Capture the cell that displays the provided text and extract its (x, y) central coordinate. 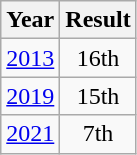
15th (98, 96)
16th (98, 58)
2021 (30, 134)
2013 (30, 58)
7th (98, 134)
Result (98, 20)
Year (30, 20)
2019 (30, 96)
